Scan for the cell matching the given text and deliver its (x, y) coordinate at center. 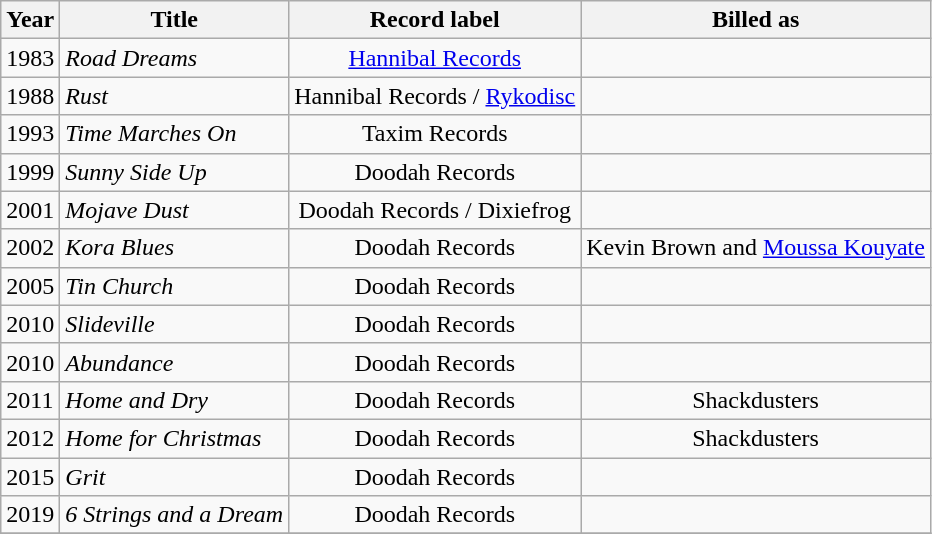
1993 (30, 134)
Sunny Side Up (174, 172)
2015 (30, 477)
Road Dreams (174, 58)
Billed as (756, 20)
Home for Christmas (174, 438)
Taxim Records (435, 134)
Hannibal Records / Rykodisc (435, 96)
Kora Blues (174, 248)
Grit (174, 477)
Time Marches On (174, 134)
2005 (30, 286)
6 Strings and a Dream (174, 515)
2019 (30, 515)
2002 (30, 248)
2011 (30, 400)
Home and Dry (174, 400)
Abundance (174, 362)
2012 (30, 438)
2001 (30, 210)
Doodah Records / Dixiefrog (435, 210)
Kevin Brown and Moussa Kouyate (756, 248)
Slideville (174, 324)
Hannibal Records (435, 58)
Record label (435, 20)
1988 (30, 96)
Rust (174, 96)
Title (174, 20)
Tin Church (174, 286)
1999 (30, 172)
Year (30, 20)
1983 (30, 58)
Mojave Dust (174, 210)
